Return (X, Y) of the center of cell containing provided text 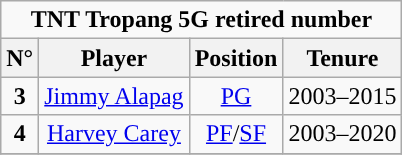
4 (20, 134)
Jimmy Alapag (114, 96)
Position (236, 58)
3 (20, 96)
Harvey Carey (114, 134)
Player (114, 58)
N° (20, 58)
2003–2020 (342, 134)
TNT Tropang 5G retired number (202, 20)
2003–2015 (342, 96)
Tenure (342, 58)
PF/SF (236, 134)
PG (236, 96)
